Capture the cell that displays the provided text and extract its [X, Y] central coordinate. 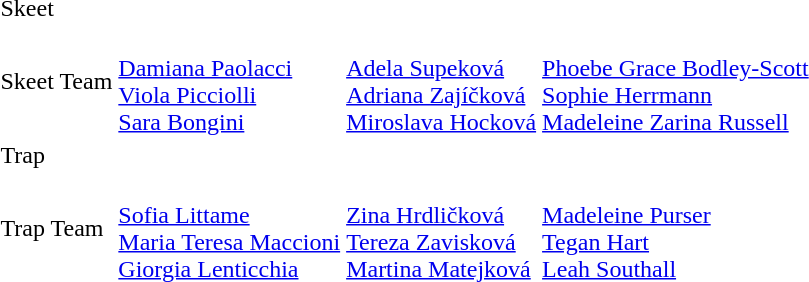
Damiana PaolacciViola PicciolliSara Bongini [230, 82]
Adela SupekováAdriana ZajíčkováMiroslava Hocková [442, 82]
